Search for the cell housing the specified text and yield its [X, Y] center coordinate. 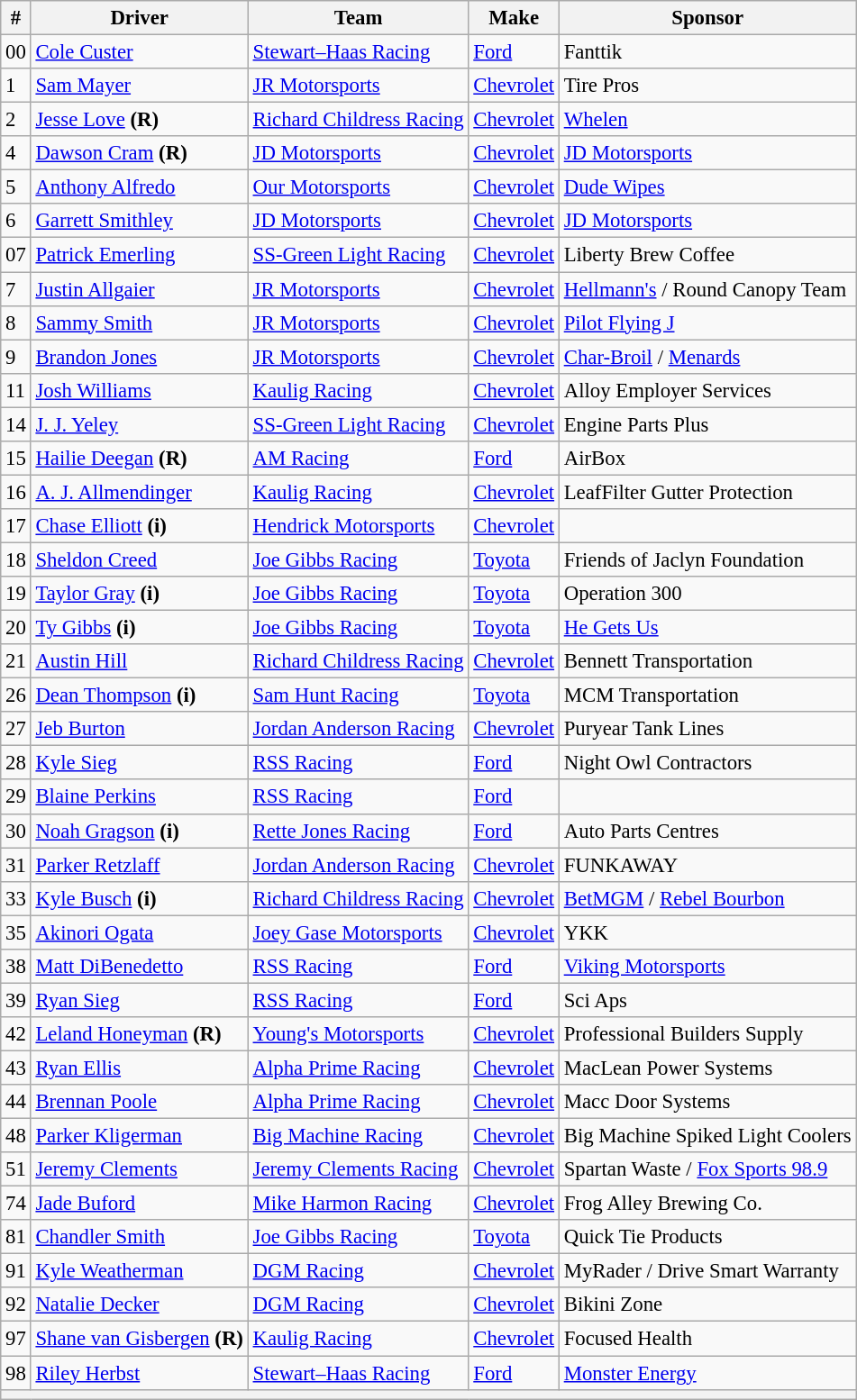
Make [514, 18]
Cole Custer [139, 52]
Kyle Sieg [139, 763]
MacLean Power Systems [707, 1068]
20 [16, 628]
Viking Motorsports [707, 967]
Sheldon Creed [139, 559]
Hailie Deegan (R) [139, 459]
Leland Honeyman (R) [139, 1034]
Operation 300 [707, 594]
8 [16, 323]
51 [16, 1169]
Jeremy Clements [139, 1169]
Tire Pros [707, 86]
1 [16, 86]
Hellmann's / Round Canopy Team [707, 289]
Josh Williams [139, 390]
Ty Gibbs (i) [139, 628]
Brennan Poole [139, 1102]
Sci Aps [707, 1000]
Alloy Employer Services [707, 390]
97 [16, 1339]
Team [359, 18]
48 [16, 1136]
26 [16, 695]
Mike Harmon Racing [359, 1204]
28 [16, 763]
Quick Tie Products [707, 1237]
Justin Allgaier [139, 289]
AM Racing [359, 459]
Spartan Waste / Fox Sports 98.9 [707, 1169]
4 [16, 153]
Patrick Emerling [139, 255]
Bikini Zone [707, 1305]
Kyle Weatherman [139, 1271]
Friends of Jaclyn Foundation [707, 559]
Our Motorsports [359, 187]
00 [16, 52]
44 [16, 1102]
17 [16, 526]
Bennett Transportation [707, 661]
81 [16, 1237]
Kyle Busch (i) [139, 898]
Jeremy Clements Racing [359, 1169]
Frog Alley Brewing Co. [707, 1204]
31 [16, 865]
Parker Kligerman [139, 1136]
5 [16, 187]
Sammy Smith [139, 323]
21 [16, 661]
33 [16, 898]
Blaine Perkins [139, 797]
BetMGM / Rebel Bourbon [707, 898]
Focused Health [707, 1339]
Austin Hill [139, 661]
6 [16, 221]
16 [16, 492]
Young's Motorsports [359, 1034]
MCM Transportation [707, 695]
Garrett Smithley [139, 221]
98 [16, 1373]
29 [16, 797]
Jade Buford [139, 1204]
Riley Herbst [139, 1373]
07 [16, 255]
74 [16, 1204]
9 [16, 357]
Jeb Burton [139, 729]
Dawson Cram (R) [139, 153]
42 [16, 1034]
Professional Builders Supply [707, 1034]
Puryear Tank Lines [707, 729]
14 [16, 424]
Pilot Flying J [707, 323]
Auto Parts Centres [707, 831]
30 [16, 831]
35 [16, 932]
2 [16, 120]
43 [16, 1068]
19 [16, 594]
Rette Jones Racing [359, 831]
38 [16, 967]
Jesse Love (R) [139, 120]
92 [16, 1305]
Ryan Ellis [139, 1068]
Driver [139, 18]
He Gets Us [707, 628]
7 [16, 289]
Hendrick Motorsports [359, 526]
Liberty Brew Coffee [707, 255]
39 [16, 1000]
Sam Mayer [139, 86]
Big Machine Racing [359, 1136]
Noah Gragson (i) [139, 831]
FUNKAWAY [707, 865]
Parker Retzlaff [139, 865]
Anthony Alfredo [139, 187]
Engine Parts Plus [707, 424]
91 [16, 1271]
Whelen [707, 120]
Brandon Jones [139, 357]
Joey Gase Motorsports [359, 932]
Sam Hunt Racing [359, 695]
J. J. Yeley [139, 424]
AirBox [707, 459]
Ryan Sieg [139, 1000]
YKK [707, 932]
A. J. Allmendinger [139, 492]
Matt DiBenedetto [139, 967]
Taylor Gray (i) [139, 594]
Fanttik [707, 52]
27 [16, 729]
Macc Door Systems [707, 1102]
Big Machine Spiked Light Coolers [707, 1136]
Char-Broil / Menards [707, 357]
Sponsor [707, 18]
Akinori Ogata [139, 932]
Shane van Gisbergen (R) [139, 1339]
Natalie Decker [139, 1305]
15 [16, 459]
Chase Elliott (i) [139, 526]
18 [16, 559]
Chandler Smith [139, 1237]
Monster Energy [707, 1373]
# [16, 18]
Night Owl Contractors [707, 763]
Dean Thompson (i) [139, 695]
MyRader / Drive Smart Warranty [707, 1271]
Dude Wipes [707, 187]
11 [16, 390]
LeafFilter Gutter Protection [707, 492]
